Scan for the cell matching the given text and deliver its (X, Y) coordinate at center. 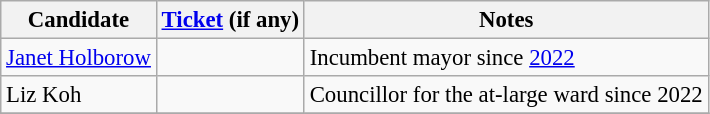
Liz Koh (78, 95)
Ticket (if any) (230, 20)
Notes (506, 20)
Candidate (78, 20)
Incumbent mayor since 2022 (506, 58)
Councillor for the at-large ward since 2022 (506, 95)
Janet Holborow (78, 58)
